Scan for the cell matching the given text and deliver its [x, y] coordinate at center. 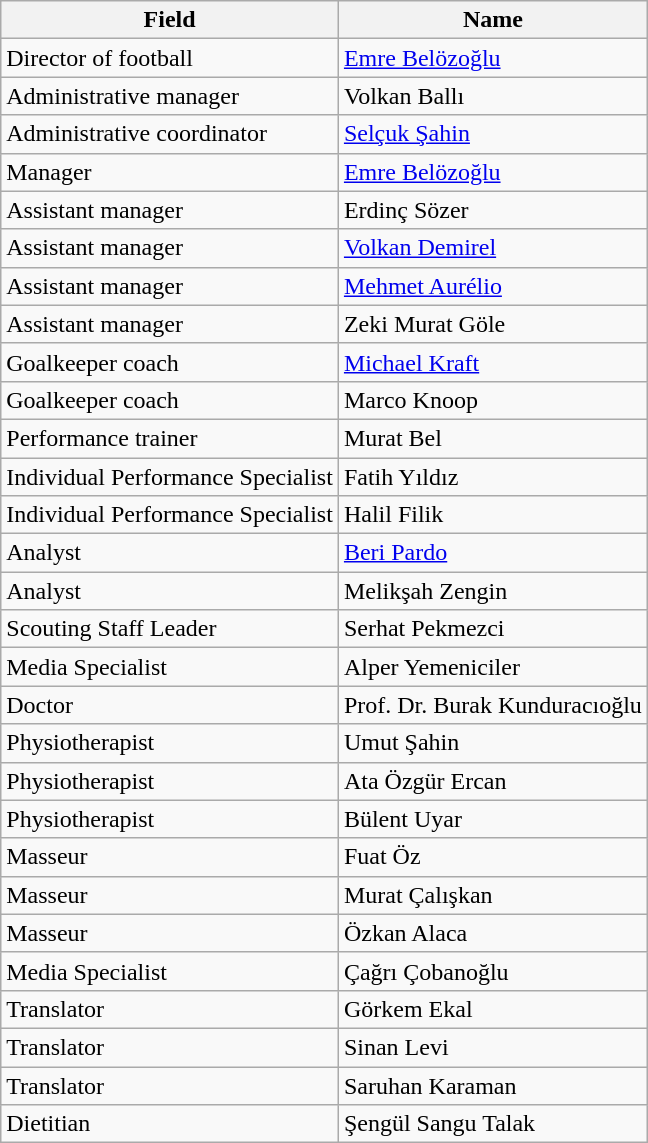
Şengül Sangu Talak [492, 1124]
Selçuk Şahin [492, 134]
Name [492, 20]
Volkan Ballı [492, 96]
Fatih Yıldız [492, 477]
Performance trainer [170, 438]
Özkan Alaca [492, 933]
Beri Pardo [492, 553]
Alper Yemeniciler [492, 667]
Melikşah Zengin [492, 591]
Sinan Levi [492, 1047]
Director of football [170, 58]
Administrative coordinator [170, 134]
Michael Kraft [492, 362]
Saruhan Karaman [492, 1085]
Dietitian [170, 1124]
Görkem Ekal [492, 1009]
Murat Bel [492, 438]
Doctor [170, 705]
Umut Şahin [492, 743]
Fuat Öz [492, 857]
Field [170, 20]
Volkan Demirel [492, 248]
Murat Çalışkan [492, 895]
Bülent Uyar [492, 819]
Çağrı Çobanoğlu [492, 971]
Halil Filik [492, 515]
Mehmet Aurélio [492, 286]
Serhat Pekmezci [492, 629]
Scouting Staff Leader [170, 629]
Ata Özgür Ercan [492, 781]
Manager [170, 172]
Prof. Dr. Burak Kunduracıoğlu [492, 705]
Marco Knoop [492, 400]
Zeki Murat Göle [492, 324]
Erdinç Sözer [492, 210]
Administrative manager [170, 96]
